From the cell containing the given text, extract its center point as [X, Y] coordinate. 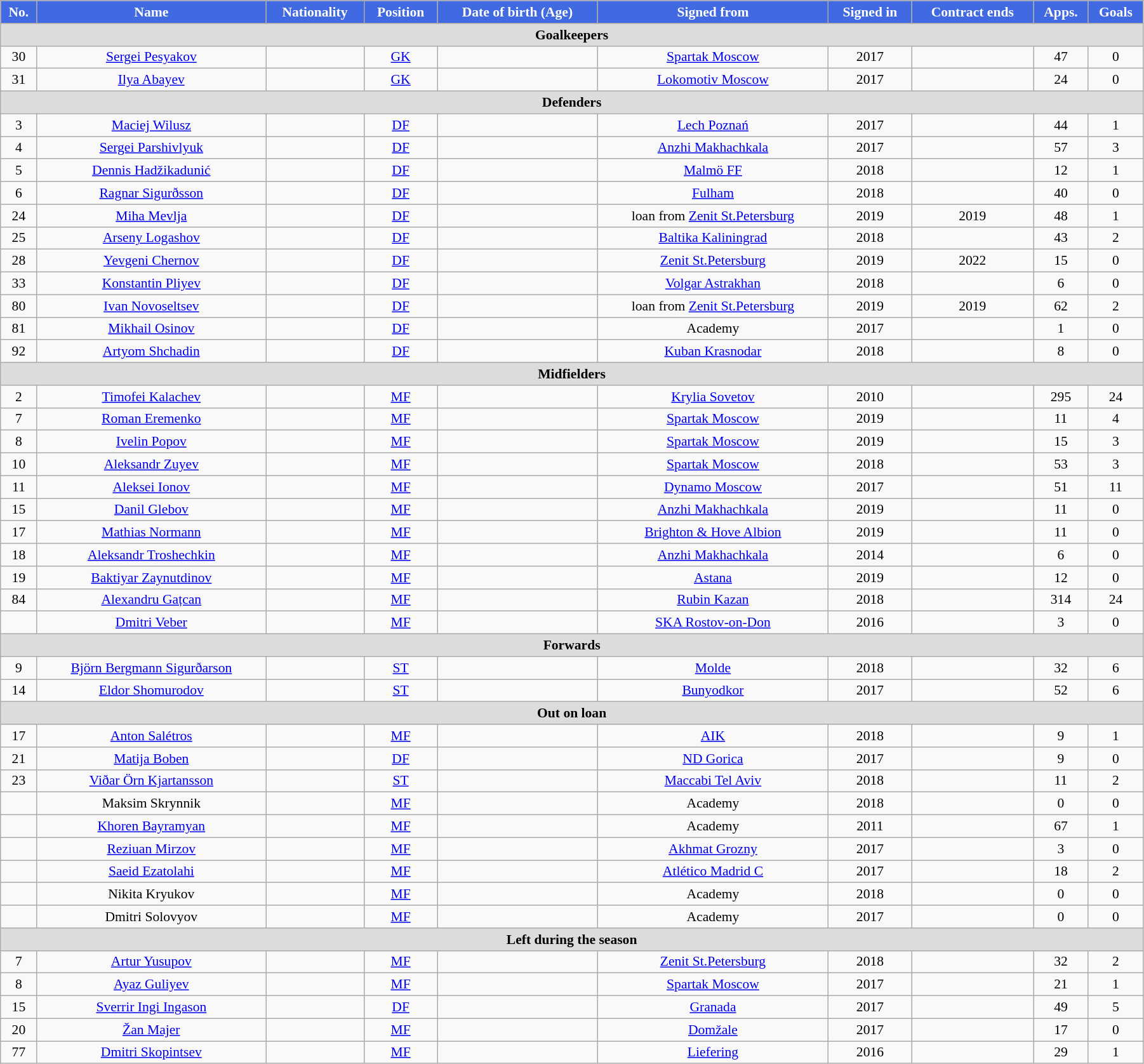
23 [19, 781]
Date of birth (Age) [517, 12]
77 [19, 1053]
Aleksei Ionov [151, 487]
Out on loan [572, 714]
Baltika Kaliningrad [713, 238]
Timofei Kalachev [151, 397]
52 [1061, 691]
Sergei Parshivlyuk [151, 148]
Maksim Skrynnik [151, 804]
Aleksandr Troshechkin [151, 555]
Baktiyar Zaynutdinov [151, 578]
Ivan Novoseltsev [151, 306]
Sverrir Ingi Ingason [151, 1007]
Astana [713, 578]
Akhmat Grozny [713, 849]
Forwards [572, 646]
62 [1061, 306]
Name [151, 12]
Maciej Wilusz [151, 125]
51 [1061, 487]
Yevgeni Chernov [151, 261]
Aleksandr Zuyev [151, 465]
2014 [870, 555]
Ilya Abayev [151, 80]
Dmitri Solovyov [151, 917]
Goals [1115, 12]
2010 [870, 397]
Nationality [315, 12]
Alexandru Gațcan [151, 600]
Ragnar Sigurðsson [151, 193]
Reziuan Mirzov [151, 849]
SKA Rostov-on-Don [713, 623]
Ayaz Guliyev [151, 985]
ND Gorica [713, 759]
Viðar Örn Kjartansson [151, 781]
Malmö FF [713, 171]
43 [1061, 238]
40 [1061, 193]
Granada [713, 1007]
10 [19, 465]
29 [1061, 1053]
Left during the season [572, 940]
Artur Yusupov [151, 962]
Dmitri Veber [151, 623]
Krylia Sovetov [713, 397]
Eldor Shomurodov [151, 691]
Lokomotiv Moscow [713, 80]
Konstantin Pliyev [151, 284]
Signed in [870, 12]
2022 [973, 261]
Fulham [713, 193]
Björn Bergmann Sigurðarson [151, 668]
19 [19, 578]
80 [19, 306]
48 [1061, 216]
Lech Poznań [713, 125]
92 [19, 352]
AIK [713, 736]
Bunyodkor [713, 691]
Volgar Astrakhan [713, 284]
Matija Boben [151, 759]
Saeid Ezatolahi [151, 872]
Maccabi Tel Aviv [713, 781]
Position [400, 12]
49 [1061, 1007]
Contract ends [973, 12]
Midfielders [572, 374]
Apps. [1061, 12]
Žan Majer [151, 1030]
Atlético Madrid C [713, 872]
Domžale [713, 1030]
Kuban Krasnodar [713, 352]
295 [1061, 397]
Goalkeepers [572, 35]
57 [1061, 148]
28 [19, 261]
30 [19, 57]
Nikita Kryukov [151, 894]
14 [19, 691]
Brighton & Hove Albion [713, 533]
44 [1061, 125]
No. [19, 12]
Dynamo Moscow [713, 487]
Sergei Pesyakov [151, 57]
Artyom Shchadin [151, 352]
Signed from [713, 12]
Dennis Hadžikadunić [151, 171]
Roman Eremenko [151, 419]
Liefering [713, 1053]
Dmitri Skopintsev [151, 1053]
47 [1061, 57]
Anton Salétros [151, 736]
31 [19, 80]
Molde [713, 668]
Defenders [572, 103]
84 [19, 600]
314 [1061, 600]
81 [19, 329]
2011 [870, 827]
Mikhail Osinov [151, 329]
Mathias Normann [151, 533]
67 [1061, 827]
Ivelin Popov [151, 442]
Khoren Bayramyan [151, 827]
Danil Glebov [151, 510]
Miha Mevlja [151, 216]
20 [19, 1030]
53 [1061, 465]
33 [19, 284]
25 [19, 238]
Rubin Kazan [713, 600]
Arseny Logashov [151, 238]
